Identify which cell holds the provided text, then report its [x, y] central coordinate. 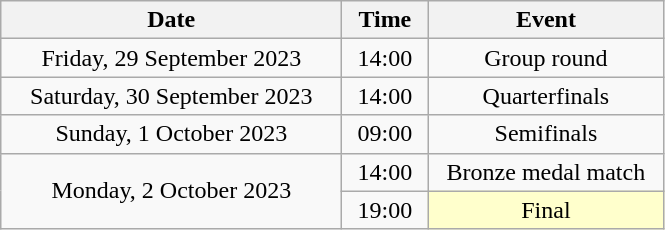
Monday, 2 October 2023 [172, 191]
Sunday, 1 October 2023 [172, 134]
Final [546, 210]
Semifinals [546, 134]
Friday, 29 September 2023 [172, 58]
09:00 [385, 134]
Quarterfinals [546, 96]
Group round [546, 58]
Saturday, 30 September 2023 [172, 96]
19:00 [385, 210]
Bronze medal match [546, 172]
Time [385, 20]
Event [546, 20]
Date [172, 20]
